Capture the cell that displays the provided text and extract its [X, Y] central coordinate. 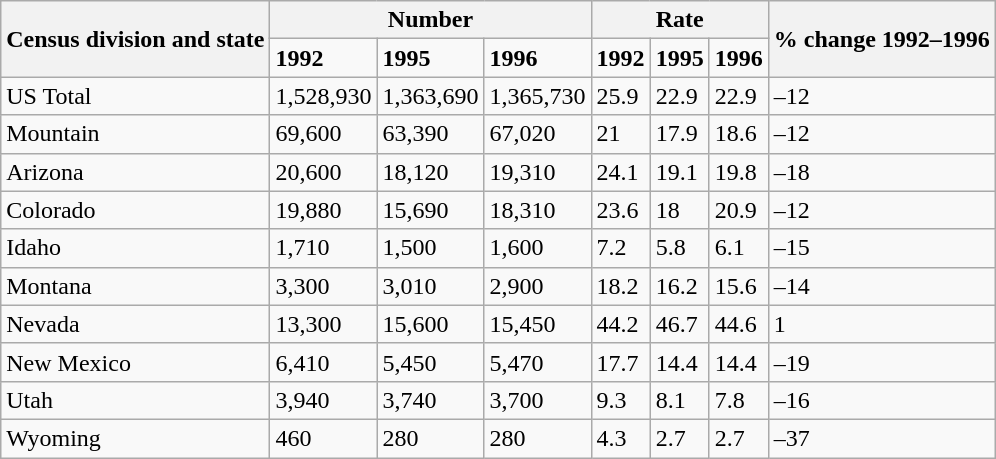
25.9 [620, 96]
Montana [136, 286]
19,310 [538, 172]
1,528,930 [324, 96]
19,880 [324, 210]
7.8 [738, 400]
3,940 [324, 400]
6,410 [324, 362]
18.2 [620, 286]
20,600 [324, 172]
3,300 [324, 286]
7.2 [620, 248]
1,710 [324, 248]
18 [680, 210]
New Mexico [136, 362]
–18 [882, 172]
15.6 [738, 286]
Census division and state [136, 39]
Number [430, 20]
1,500 [430, 248]
460 [324, 438]
US Total [136, 96]
–14 [882, 286]
Rate [680, 20]
–16 [882, 400]
17.9 [680, 134]
16.2 [680, 286]
15,690 [430, 210]
13,300 [324, 324]
15,600 [430, 324]
69,600 [324, 134]
15,450 [538, 324]
6.1 [738, 248]
–15 [882, 248]
20.9 [738, 210]
2,900 [538, 286]
17.7 [620, 362]
Utah [136, 400]
9.3 [620, 400]
% change 1992–1996 [882, 39]
5,450 [430, 362]
18,310 [538, 210]
19.1 [680, 172]
Mountain [136, 134]
Arizona [136, 172]
1,363,690 [430, 96]
24.1 [620, 172]
8.1 [680, 400]
18,120 [430, 172]
3,700 [538, 400]
Wyoming [136, 438]
–37 [882, 438]
19.8 [738, 172]
–19 [882, 362]
1,600 [538, 248]
23.6 [620, 210]
3,010 [430, 286]
46.7 [680, 324]
44.2 [620, 324]
5,470 [538, 362]
44.6 [738, 324]
1 [882, 324]
63,390 [430, 134]
18.6 [738, 134]
1,365,730 [538, 96]
Nevada [136, 324]
5.8 [680, 248]
3,740 [430, 400]
67,020 [538, 134]
Colorado [136, 210]
4.3 [620, 438]
21 [620, 134]
Idaho [136, 248]
